For the text-containing cell, return its midpoint in (X, Y) coordinate format. 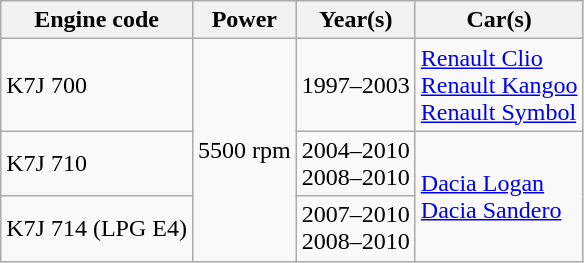
2007–20102008–2010 (356, 228)
Dacia Logan Dacia Sandero (499, 196)
K7J 714 (LPG E4) (97, 228)
K7J 700 (97, 85)
Power (244, 20)
1997–2003 (356, 85)
Year(s) (356, 20)
Car(s) (499, 20)
Renault ClioRenault KangooRenault Symbol (499, 85)
Engine code (97, 20)
2004–20102008–2010 (356, 164)
K7J 710 (97, 164)
5500 rpm (244, 150)
